Locate the cell with the specified text and output its (X, Y) center coordinate. 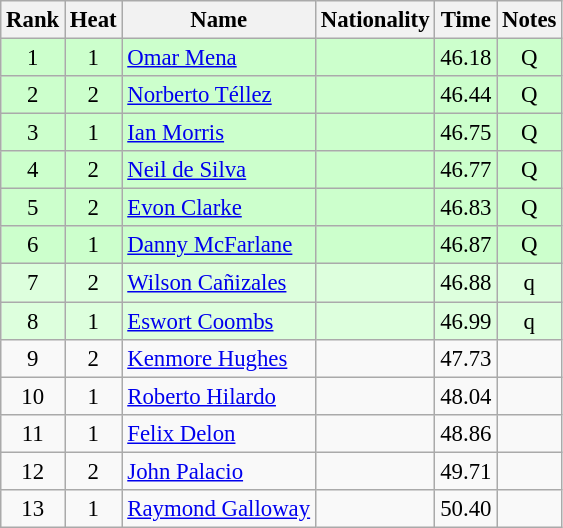
Evon Clarke (218, 208)
46.83 (466, 208)
12 (33, 471)
Wilson Cañizales (218, 283)
46.75 (466, 133)
Kenmore Hughes (218, 358)
4 (33, 170)
Time (466, 20)
46.88 (466, 283)
Roberto Hilardo (218, 396)
46.44 (466, 95)
46.18 (466, 58)
46.99 (466, 321)
Name (218, 20)
5 (33, 208)
Danny McFarlane (218, 245)
Neil de Silva (218, 170)
13 (33, 509)
49.71 (466, 471)
Ian Morris (218, 133)
6 (33, 245)
Raymond Galloway (218, 509)
Nationality (374, 20)
46.77 (466, 170)
Norberto Téllez (218, 95)
8 (33, 321)
Rank (33, 20)
John Palacio (218, 471)
Notes (530, 20)
Heat (94, 20)
Eswort Coombs (218, 321)
10 (33, 396)
48.86 (466, 433)
47.73 (466, 358)
46.87 (466, 245)
48.04 (466, 396)
Omar Mena (218, 58)
50.40 (466, 509)
Felix Delon (218, 433)
9 (33, 358)
3 (33, 133)
11 (33, 433)
7 (33, 283)
